For the text-containing cell, return its midpoint in (x, y) coordinate format. 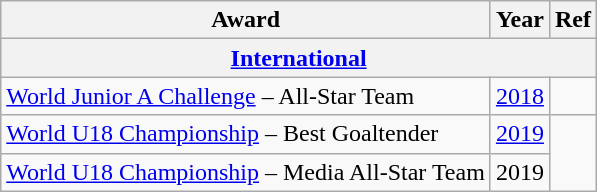
2018 (520, 96)
International (299, 58)
World Junior A Challenge – All-Star Team (246, 96)
Award (246, 20)
World U18 Championship – Media All-Star Team (246, 172)
Year (520, 20)
World U18 Championship – Best Goaltender (246, 134)
Ref (572, 20)
